Determine the (X, Y) coordinate at the center of the cell enclosing the given text.  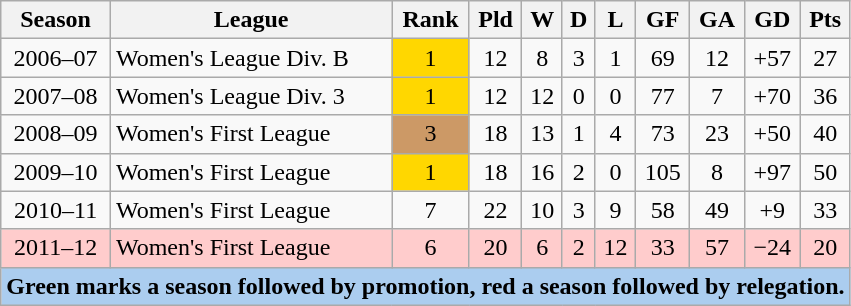
27 (825, 58)
2009–10 (56, 172)
73 (663, 134)
4 (615, 134)
22 (496, 210)
Pts (825, 20)
2010–11 (56, 210)
League (250, 20)
Women's League Div. B (250, 58)
105 (663, 172)
2008–09 (56, 134)
16 (542, 172)
49 (717, 210)
GD (772, 20)
2006–07 (56, 58)
57 (717, 248)
Season (56, 20)
+9 (772, 210)
W (542, 20)
10 (542, 210)
GA (717, 20)
Pld (496, 20)
GF (663, 20)
+97 (772, 172)
D (578, 20)
13 (542, 134)
50 (825, 172)
L (615, 20)
23 (717, 134)
40 (825, 134)
58 (663, 210)
Green marks a season followed by promotion, red a season followed by relegation. (426, 286)
77 (663, 96)
Rank (430, 20)
69 (663, 58)
2007–08 (56, 96)
2011–12 (56, 248)
+57 (772, 58)
+50 (772, 134)
−24 (772, 248)
Women's League Div. 3 (250, 96)
9 (615, 210)
36 (825, 96)
+70 (772, 96)
